Pinpoint the cell where the given text exists, returning its [X, Y] midpoint coordinate. 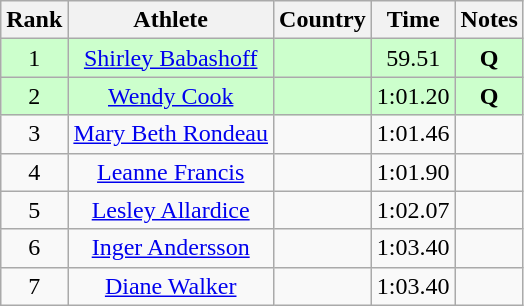
4 [34, 172]
Diane Walker [171, 286]
Leanne Francis [171, 172]
Athlete [171, 20]
Mary Beth Rondeau [171, 134]
1:02.07 [413, 210]
6 [34, 248]
Lesley Allardice [171, 210]
Time [413, 20]
2 [34, 96]
59.51 [413, 58]
Notes [489, 20]
Rank [34, 20]
1:01.90 [413, 172]
5 [34, 210]
1:01.20 [413, 96]
Wendy Cook [171, 96]
1:01.46 [413, 134]
Inger Andersson [171, 248]
Shirley Babashoff [171, 58]
Country [323, 20]
3 [34, 134]
1 [34, 58]
7 [34, 286]
